Scan for the cell matching the given text and deliver its [x, y] coordinate at center. 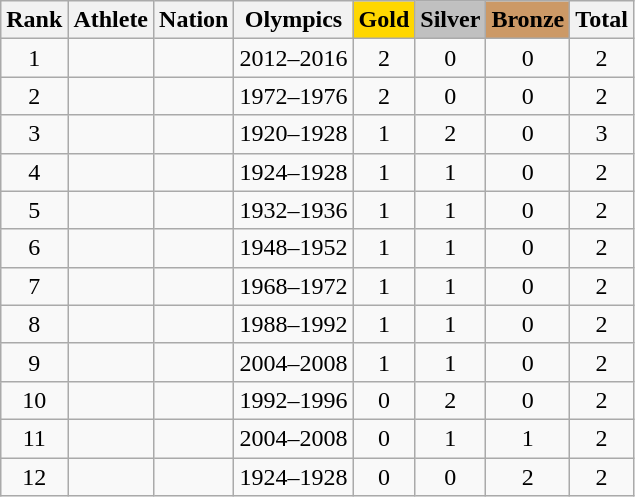
Silver [450, 20]
2012–2016 [294, 58]
12 [34, 477]
9 [34, 362]
1988–1992 [294, 324]
7 [34, 286]
1920–1928 [294, 134]
Bronze [528, 20]
11 [34, 438]
Rank [34, 20]
1948–1952 [294, 248]
10 [34, 400]
Gold [384, 20]
1932–1936 [294, 210]
Nation [194, 20]
5 [34, 210]
Olympics [294, 20]
Total [602, 20]
Athlete [111, 20]
1972–1976 [294, 96]
6 [34, 248]
1992–1996 [294, 400]
1968–1972 [294, 286]
8 [34, 324]
4 [34, 172]
